Output the [x, y] coordinate of the center of the cell containing the given text.  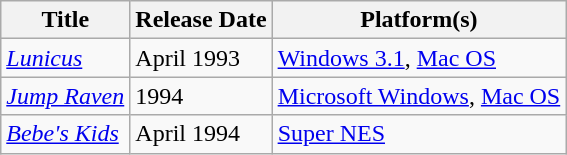
April 1993 [201, 58]
Jump Raven [66, 96]
Release Date [201, 20]
Super NES [419, 134]
Bebe's Kids [66, 134]
April 1994 [201, 134]
Windows 3.1, Mac OS [419, 58]
Title [66, 20]
Lunicus [66, 58]
Microsoft Windows, Mac OS [419, 96]
1994 [201, 96]
Platform(s) [419, 20]
